Determine the [x, y] coordinate at the center of the cell enclosing the given text.  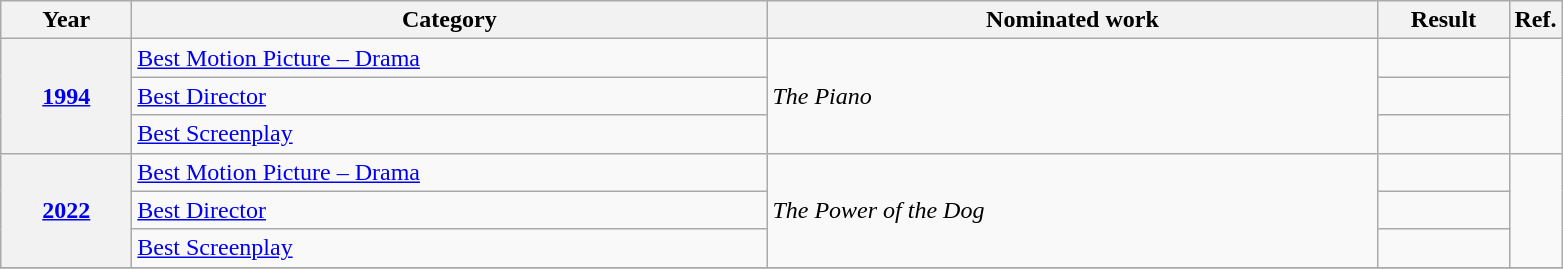
Year [66, 20]
Result [1444, 20]
Category [450, 20]
Ref. [1536, 20]
The Power of the Dog [1072, 210]
1994 [66, 96]
The Piano [1072, 96]
Nominated work [1072, 20]
2022 [66, 210]
